Return the [X, Y] coordinate for the center point of the cell that contains the specified text.  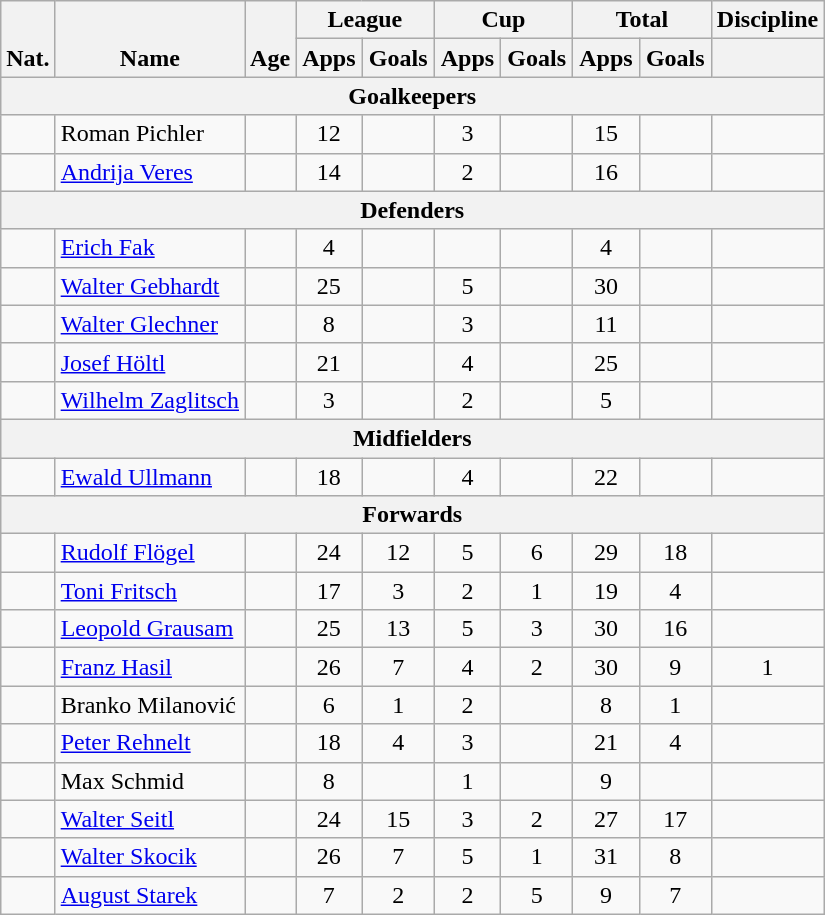
Ewald Ullmann [150, 477]
Erich Fak [150, 248]
Branko Milanović [150, 705]
31 [606, 857]
August Starek [150, 895]
Walter Gebhardt [150, 286]
Discipline [767, 20]
Andrija Veres [150, 172]
13 [398, 629]
Franz Hasil [150, 667]
Forwards [412, 515]
22 [606, 477]
Walter Skocik [150, 857]
Peter Rehnelt [150, 743]
Age [270, 39]
Toni Fritsch [150, 591]
Cup [504, 20]
Walter Glechner [150, 324]
14 [330, 172]
Walter Seitl [150, 819]
Defenders [412, 210]
Total [642, 20]
Rudolf Flögel [150, 553]
11 [606, 324]
Name [150, 39]
19 [606, 591]
Nat. [28, 39]
Josef Höltl [150, 362]
Max Schmid [150, 781]
Midfielders [412, 438]
Roman Pichler [150, 134]
29 [606, 553]
League [366, 20]
Goalkeepers [412, 96]
Wilhelm Zaglitsch [150, 400]
27 [606, 819]
Leopold Grausam [150, 629]
